Determine the [x, y] coordinate at the center of the cell enclosing the given text.  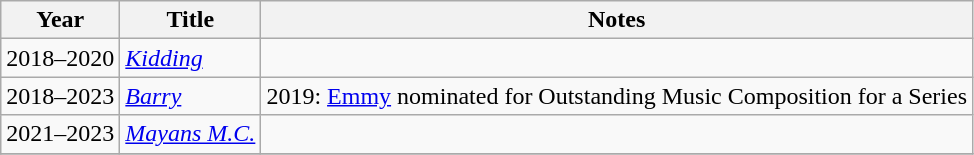
Barry [190, 96]
Notes [617, 20]
2018–2023 [60, 96]
Year [60, 20]
2019: Emmy nominated for Outstanding Music Composition for a Series [617, 96]
2021–2023 [60, 134]
2018–2020 [60, 58]
Mayans M.C. [190, 134]
Kidding [190, 58]
Title [190, 20]
